Provide the (X, Y) coordinate of the cell's center where the given text is located.  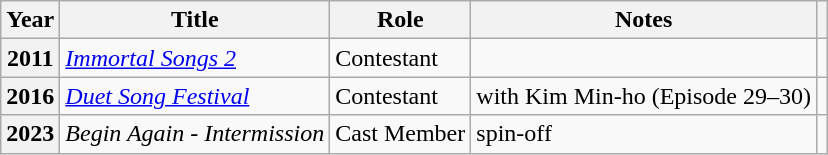
Begin Again - Intermission (195, 134)
2023 (30, 134)
Role (400, 20)
Duet Song Festival (195, 96)
Title (195, 20)
Immortal Songs 2 (195, 58)
Year (30, 20)
spin-off (644, 134)
Notes (644, 20)
2016 (30, 96)
Cast Member (400, 134)
with Kim Min-ho (Episode 29–30) (644, 96)
2011 (30, 58)
